From the cell containing the given text, extract its center point as [X, Y] coordinate. 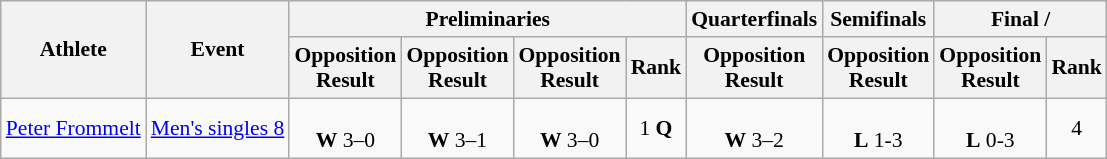
Quarterfinals [754, 19]
Men's singles 8 [218, 128]
Semifinals [878, 19]
Athlete [74, 50]
W 3–2 [754, 128]
W 3–1 [457, 128]
Preliminaries [488, 19]
4 [1076, 128]
1 Q [656, 128]
Final / [1020, 19]
L 0-3 [990, 128]
Event [218, 50]
L 1-3 [878, 128]
Peter Frommelt [74, 128]
